For the text-containing cell, return its midpoint in [X, Y] coordinate format. 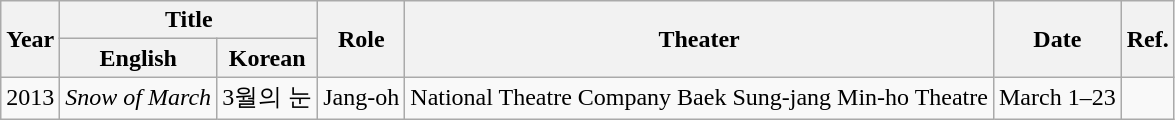
Theater [700, 39]
Korean [268, 58]
National Theatre Company Baek Sung-jang Min-ho Theatre [700, 98]
Role [362, 39]
Date [1057, 39]
Year [30, 39]
English [138, 58]
3월의 눈 [268, 98]
Jang-oh [362, 98]
Title [189, 20]
Ref. [1148, 39]
Snow of March [138, 98]
March 1–23 [1057, 98]
2013 [30, 98]
